Return (x, y) of the center of cell containing provided text 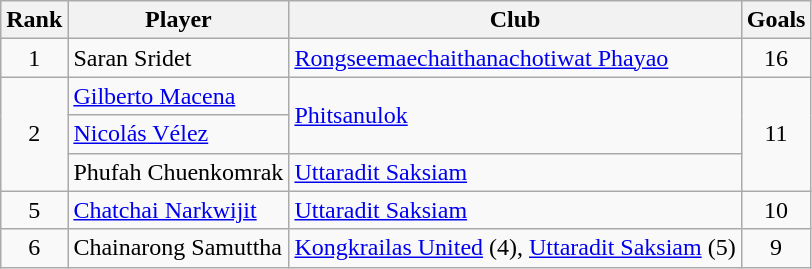
2 (34, 134)
Kongkrailas United (4), Uttaradit Saksiam (5) (515, 248)
Rank (34, 20)
Phitsanulok (515, 115)
9 (776, 248)
1 (34, 58)
Goals (776, 20)
6 (34, 248)
Chatchai Narkwijit (178, 210)
Nicolás Vélez (178, 134)
Saran Sridet (178, 58)
Phufah Chuenkomrak (178, 172)
Player (178, 20)
11 (776, 134)
Chainarong Samuttha (178, 248)
10 (776, 210)
Rongseemaechaithanachotiwat Phayao (515, 58)
Gilberto Macena (178, 96)
Club (515, 20)
5 (34, 210)
16 (776, 58)
